Identify which cell holds the provided text, then report its [X, Y] central coordinate. 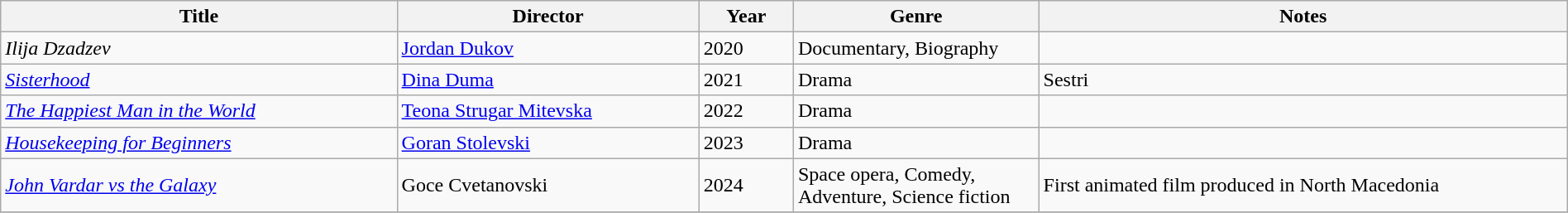
Genre [916, 17]
John Vardar vs the Galaxy [198, 186]
2020 [746, 48]
Teona Strugar Mitevska [547, 111]
Space opera, Comedy, Adventure, Science fiction [916, 186]
Sestri [1303, 80]
Sisterhood [198, 80]
Goran Stolevski [547, 143]
Housekeeping for Beginners [198, 143]
2024 [746, 186]
Dina Duma [547, 80]
2022 [746, 111]
Notes [1303, 17]
Year [746, 17]
Goce Cvetanovski [547, 186]
Title [198, 17]
2021 [746, 80]
First animated film produced in North Macedonia [1303, 186]
2023 [746, 143]
Ilija Dzadzev [198, 48]
The Happiest Man in the World [198, 111]
Director [547, 17]
Documentary, Biography [916, 48]
Jordan Dukov [547, 48]
